Return [x, y] of the center of cell containing provided text 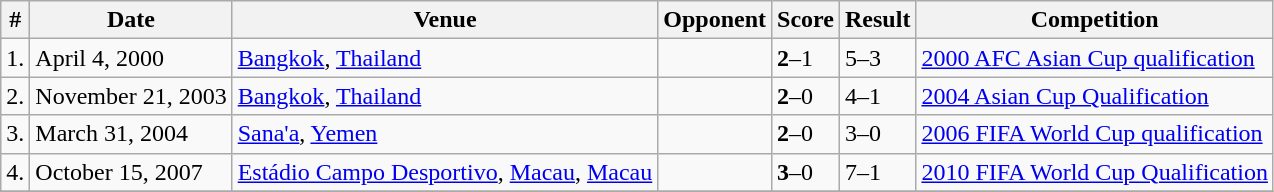
5–3 [878, 58]
Opponent [715, 20]
# [16, 20]
March 31, 2004 [131, 134]
4–1 [878, 96]
2010 FIFA World Cup Qualification [1095, 172]
Venue [445, 20]
2004 Asian Cup Qualification [1095, 96]
7–1 [878, 172]
Date [131, 20]
2006 FIFA World Cup qualification [1095, 134]
1. [16, 58]
Result [878, 20]
2. [16, 96]
Sana'a, Yemen [445, 134]
4. [16, 172]
Competition [1095, 20]
2–1 [806, 58]
Estádio Campo Desportivo, Macau, Macau [445, 172]
October 15, 2007 [131, 172]
November 21, 2003 [131, 96]
April 4, 2000 [131, 58]
Score [806, 20]
2000 AFC Asian Cup qualification [1095, 58]
3. [16, 134]
